Output the [x, y] coordinate of the center of the cell containing the given text.  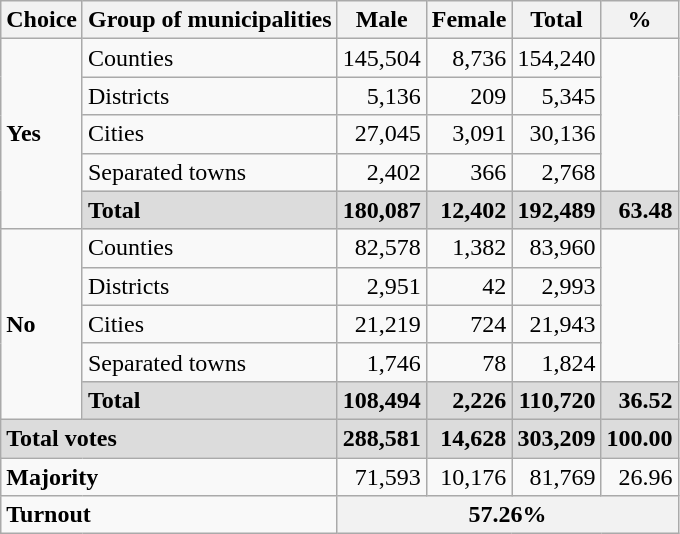
180,087 [382, 210]
5,136 [382, 96]
1,382 [469, 248]
Majority [169, 477]
81,769 [556, 477]
42 [469, 286]
27,045 [382, 134]
8,736 [469, 58]
303,209 [556, 438]
78 [469, 362]
14,628 [469, 438]
154,240 [556, 58]
71,593 [382, 477]
3,091 [469, 134]
100.00 [640, 438]
192,489 [556, 210]
63.48 [640, 210]
82,578 [382, 248]
2,226 [469, 400]
Choice [42, 20]
724 [469, 324]
2,402 [382, 172]
145,504 [382, 58]
5,345 [556, 96]
No [42, 324]
21,219 [382, 324]
12,402 [469, 210]
30,136 [556, 134]
% [640, 20]
Turnout [169, 515]
2,768 [556, 172]
Group of municipalities [210, 20]
57.26% [508, 515]
108,494 [382, 400]
366 [469, 172]
21,943 [556, 324]
Female [469, 20]
Yes [42, 134]
26.96 [640, 477]
10,176 [469, 477]
110,720 [556, 400]
2,993 [556, 286]
209 [469, 96]
Total votes [169, 438]
2,951 [382, 286]
288,581 [382, 438]
Male [382, 20]
36.52 [640, 400]
1,824 [556, 362]
1,746 [382, 362]
83,960 [556, 248]
